Search for the cell housing the specified text and yield its (X, Y) center coordinate. 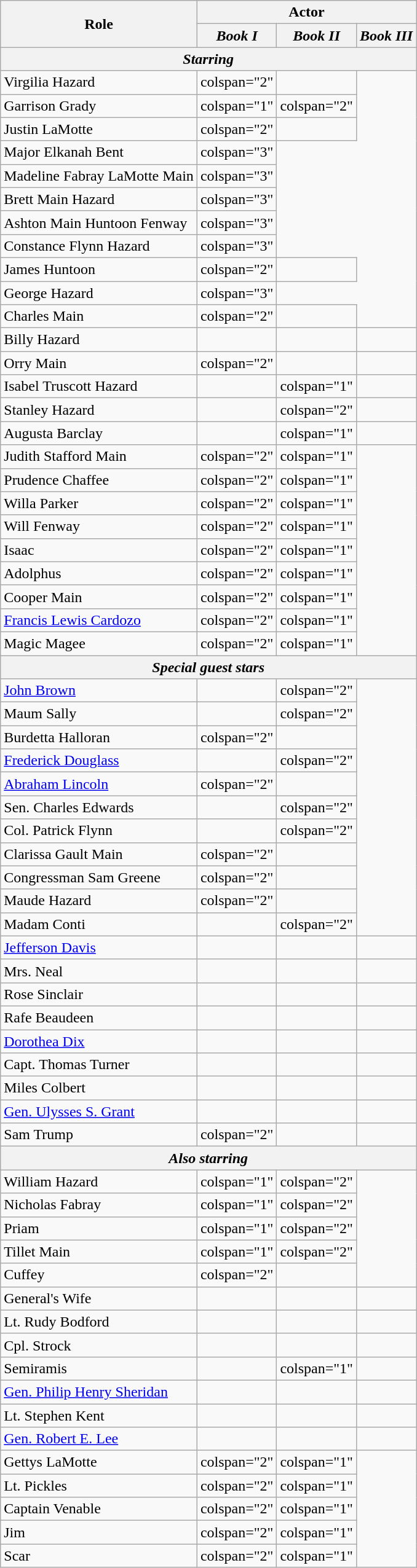
Lt. Rudy Bodford (99, 1322)
Jefferson Davis (99, 947)
Gen. Robert E. Lee (99, 1439)
Scar (99, 1556)
Gen. Ulysses S. Grant (99, 1111)
Billy Hazard (99, 340)
Clarissa Gault Main (99, 854)
Burdetta Halloran (99, 737)
Augusta Barclay (99, 433)
Frederick Douglass (99, 761)
Brett Main Hazard (99, 199)
Judith Stafford Main (99, 457)
Adolphus (99, 573)
Miles Colbert (99, 1088)
Tillet Main (99, 1252)
Sam Trump (99, 1135)
Maum Sally (99, 714)
Stanley Hazard (99, 410)
Cooper Main (99, 597)
Dorothea Dix (99, 1041)
Willa Parker (99, 503)
Prudence Chaffee (99, 480)
Charles Main (99, 316)
Isabel Truscott Hazard (99, 386)
Nicholas Fabray (99, 1205)
Starring (208, 59)
Cuffey (99, 1275)
Lt. Pickles (99, 1486)
Virgilia Hazard (99, 82)
Rafe Beaudeen (99, 1017)
Congressman Sam Greene (99, 877)
Maude Hazard (99, 901)
John Brown (99, 691)
Francis Lewis Cardozo (99, 620)
Rose Sinclair (99, 994)
Ashton Main Huntoon Fenway (99, 222)
Madam Conti (99, 924)
Cpl. Strock (99, 1345)
Madeline Fabray LaMotte Main (99, 176)
William Hazard (99, 1182)
Isaac (99, 550)
George Hazard (99, 293)
Justin LaMotte (99, 129)
Mrs. Neal (99, 971)
Magic Magee (99, 643)
Book II (317, 36)
Major Elkanah Bent (99, 152)
Garrison Grady (99, 106)
Also starring (208, 1158)
General's Wife (99, 1298)
Col. Patrick Flynn (99, 831)
Semiramis (99, 1368)
Abraham Lincoln (99, 784)
Actor (306, 12)
Captain Venable (99, 1509)
Lt. Stephen Kent (99, 1415)
Capt. Thomas Turner (99, 1065)
Constance Flynn Hazard (99, 246)
Gen. Philip Henry Sheridan (99, 1392)
Special guest stars (208, 667)
Will Fenway (99, 527)
Orry Main (99, 363)
Role (99, 24)
Priam (99, 1228)
Sen. Charles Edwards (99, 807)
Book III (386, 36)
Book I (237, 36)
Gettys LaMotte (99, 1462)
Jim (99, 1532)
James Huntoon (99, 269)
